Scan for the cell matching the given text and deliver its (X, Y) coordinate at center. 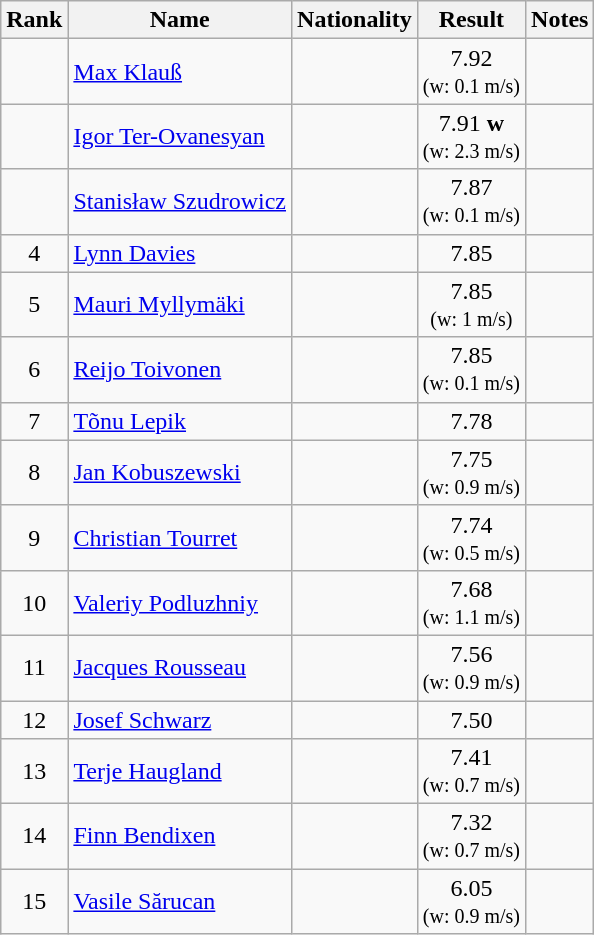
Notes (560, 20)
7.87(w: 0.1 m/s) (471, 202)
12 (34, 719)
Josef Schwarz (180, 719)
6.05(w: 0.9 m/s) (471, 902)
Valeriy Podluzhniy (180, 602)
7.92(w: 0.1 m/s) (471, 72)
5 (34, 304)
15 (34, 902)
Tõnu Lepik (180, 421)
Finn Bendixen (180, 836)
Rank (34, 20)
Igor Ter-Ovanesyan (180, 136)
Max Klauß (180, 72)
4 (34, 253)
7.56(w: 0.9 m/s) (471, 668)
Vasile Sărucan (180, 902)
9 (34, 538)
7.75(w: 0.9 m/s) (471, 472)
14 (34, 836)
7.85 (471, 253)
7 (34, 421)
7.74(w: 0.5 m/s) (471, 538)
Jacques Rousseau (180, 668)
7.85(w: 1 m/s) (471, 304)
13 (34, 772)
10 (34, 602)
7.78 (471, 421)
6 (34, 370)
Stanisław Szudrowicz (180, 202)
11 (34, 668)
7.32(w: 0.7 m/s) (471, 836)
Nationality (355, 20)
Mauri Myllymäki (180, 304)
Christian Tourret (180, 538)
Jan Kobuszewski (180, 472)
Result (471, 20)
Name (180, 20)
Terje Haugland (180, 772)
8 (34, 472)
7.41(w: 0.7 m/s) (471, 772)
7.85(w: 0.1 m/s) (471, 370)
Reijo Toivonen (180, 370)
7.50 (471, 719)
7.68(w: 1.1 m/s) (471, 602)
7.91 w(w: 2.3 m/s) (471, 136)
Lynn Davies (180, 253)
